Determine the (x, y) coordinate at the center of the cell enclosing the given text.  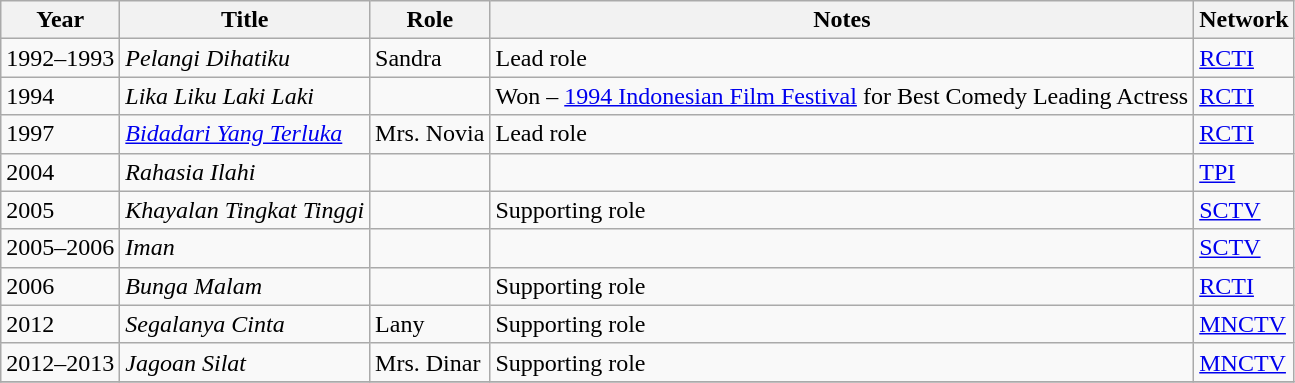
2005–2006 (60, 248)
2006 (60, 286)
Mrs. Novia (430, 134)
2004 (60, 172)
2012–2013 (60, 362)
Bunga Malam (245, 286)
1992–1993 (60, 58)
Bidadari Yang Terluka (245, 134)
Lika Liku Laki Laki (245, 96)
Lany (430, 324)
Khayalan Tingkat Tinggi (245, 210)
1994 (60, 96)
Iman (245, 248)
Role (430, 20)
2012 (60, 324)
Pelangi Dihatiku (245, 58)
Won – 1994 Indonesian Film Festival for Best Comedy Leading Actress (842, 96)
Sandra (430, 58)
Network (1244, 20)
TPI (1244, 172)
2005 (60, 210)
Segalanya Cinta (245, 324)
Title (245, 20)
Rahasia Ilahi (245, 172)
Mrs. Dinar (430, 362)
Year (60, 20)
Jagoan Silat (245, 362)
1997 (60, 134)
Notes (842, 20)
